Detect which cell encompasses the target text, then output its [X, Y] center coordinate. 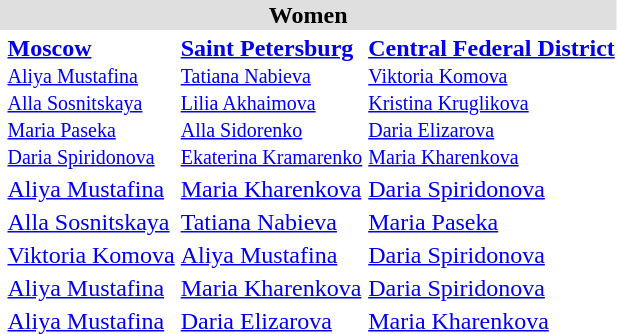
Central Federal DistrictViktoria KomovaKristina KruglikovaDaria ElizarovaMaria Kharenkova [492, 102]
Alla Sosnitskaya [91, 222]
Maria Paseka [492, 222]
Saint PetersburgTatiana NabievaLilia AkhaimovaAlla SidorenkoEkaterina Kramarenko [272, 102]
Tatiana Nabieva [272, 222]
Women [308, 15]
Viktoria Komova [91, 255]
MoscowAliya MustafinaAlla SosnitskayaMaria PasekaDaria Spiridonova [91, 102]
